Detect which cell encompasses the target text, then output its (x, y) center coordinate. 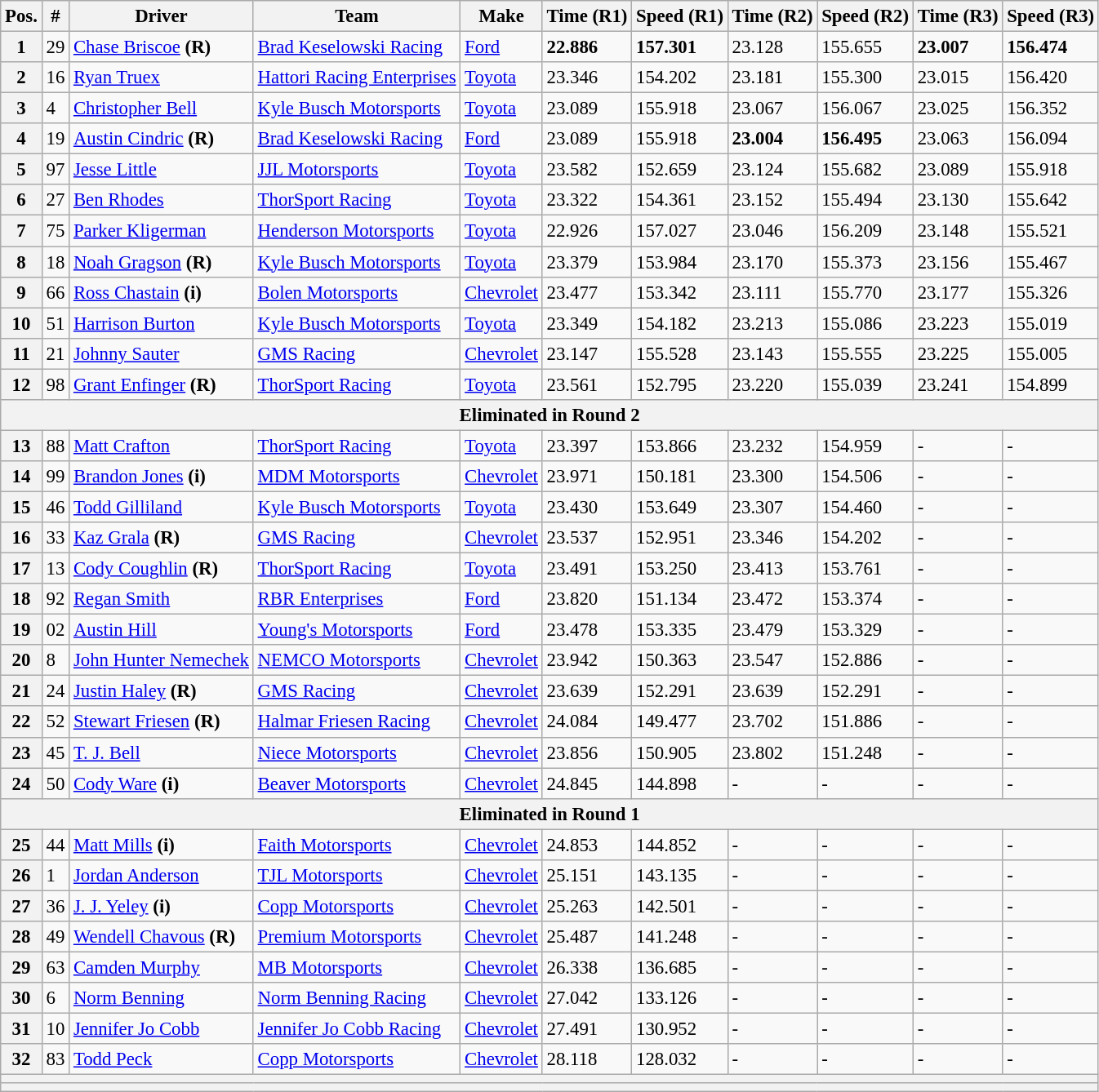
Austin Hill (162, 630)
Noah Gragson (R) (162, 262)
Todd Gilliland (162, 507)
9 (21, 292)
154.506 (865, 477)
149.477 (680, 722)
Jordan Anderson (162, 876)
Driver (162, 16)
152.659 (680, 170)
23.491 (587, 569)
36 (56, 906)
23.479 (772, 630)
23.007 (958, 47)
Norm Benning (162, 998)
44 (56, 845)
23.148 (958, 231)
23.582 (587, 170)
23.063 (958, 139)
30 (21, 998)
23.223 (958, 323)
88 (56, 446)
23.225 (958, 353)
Premium Motorsports (357, 937)
Team (357, 16)
33 (56, 538)
23.971 (587, 477)
# (56, 16)
23.181 (772, 78)
23.472 (772, 599)
152.886 (865, 660)
Make (501, 16)
23.379 (587, 262)
Halmar Friesen Racing (357, 722)
Justin Haley (R) (162, 691)
Matt Mills (i) (162, 845)
27.491 (587, 1029)
2 (21, 78)
155.086 (865, 323)
157.027 (680, 231)
154.959 (865, 446)
23.241 (958, 384)
24.845 (587, 783)
23.547 (772, 660)
133.126 (680, 998)
22.886 (587, 47)
23.561 (587, 384)
Johnny Sauter (162, 353)
83 (56, 1059)
23.232 (772, 446)
66 (56, 292)
23.170 (772, 262)
155.300 (865, 78)
25 (21, 845)
20 (21, 660)
Matt Crafton (162, 446)
Speed (R1) (680, 16)
23.300 (772, 477)
156.352 (1051, 109)
Henderson Motorsports (357, 231)
154.899 (1051, 384)
52 (56, 722)
23.143 (772, 353)
23.307 (772, 507)
Faith Motorsports (357, 845)
Beaver Motorsports (357, 783)
23.349 (587, 323)
150.181 (680, 477)
TJL Motorsports (357, 876)
155.326 (1051, 292)
Speed (R2) (865, 16)
Ross Chastain (i) (162, 292)
23.213 (772, 323)
155.655 (865, 47)
23.537 (587, 538)
Ryan Truex (162, 78)
157.301 (680, 47)
150.363 (680, 660)
97 (56, 170)
23.156 (958, 262)
153.761 (865, 569)
Speed (R3) (1051, 16)
23.220 (772, 384)
23.015 (958, 78)
153.342 (680, 292)
23.111 (772, 292)
22.926 (587, 231)
150.905 (680, 752)
23.147 (587, 353)
Cody Coughlin (R) (162, 569)
23 (21, 752)
11 (21, 353)
155.555 (865, 353)
14 (21, 477)
130.952 (680, 1029)
Harrison Burton (162, 323)
75 (56, 231)
28.118 (587, 1059)
Eliminated in Round 1 (550, 814)
Eliminated in Round 2 (550, 415)
Austin Cindric (R) (162, 139)
23.477 (587, 292)
T. J. Bell (162, 752)
128.032 (680, 1059)
152.951 (680, 538)
Grant Enfinger (R) (162, 384)
153.866 (680, 446)
23.004 (772, 139)
23.124 (772, 170)
153.649 (680, 507)
141.248 (680, 937)
28 (21, 937)
155.467 (1051, 262)
63 (56, 967)
3 (21, 109)
155.039 (865, 384)
MB Motorsports (357, 967)
JJL Motorsports (357, 170)
23.820 (587, 599)
23.856 (587, 752)
23.413 (772, 569)
23.046 (772, 231)
Kaz Grala (R) (162, 538)
Camden Murphy (162, 967)
154.361 (680, 200)
23.942 (587, 660)
51 (56, 323)
Chase Briscoe (R) (162, 47)
23.067 (772, 109)
Jennifer Jo Cobb Racing (357, 1029)
12 (21, 384)
22 (21, 722)
John Hunter Nemechek (162, 660)
Young's Motorsports (357, 630)
156.209 (865, 231)
155.373 (865, 262)
RBR Enterprises (357, 599)
23.128 (772, 47)
99 (56, 477)
136.685 (680, 967)
156.094 (1051, 139)
49 (56, 937)
151.248 (865, 752)
23.130 (958, 200)
32 (21, 1059)
155.770 (865, 292)
98 (56, 384)
23.802 (772, 752)
26 (21, 876)
46 (56, 507)
142.501 (680, 906)
J. J. Yeley (i) (162, 906)
23.025 (958, 109)
25.487 (587, 937)
Parker Kligerman (162, 231)
7 (21, 231)
15 (21, 507)
5 (21, 170)
156.420 (1051, 78)
Regan Smith (162, 599)
Brandon Jones (i) (162, 477)
MDM Motorsports (357, 477)
23.397 (587, 446)
NEMCO Motorsports (357, 660)
155.521 (1051, 231)
154.460 (865, 507)
25.151 (587, 876)
153.329 (865, 630)
Ben Rhodes (162, 200)
155.019 (1051, 323)
17 (21, 569)
Cody Ware (i) (162, 783)
156.067 (865, 109)
143.135 (680, 876)
Time (R3) (958, 16)
155.682 (865, 170)
Stewart Friesen (R) (162, 722)
31 (21, 1029)
24.853 (587, 845)
Time (R2) (772, 16)
156.495 (865, 139)
153.335 (680, 630)
25.263 (587, 906)
153.984 (680, 262)
23.322 (587, 200)
Bolen Motorsports (357, 292)
155.642 (1051, 200)
151.886 (865, 722)
Norm Benning Racing (357, 998)
Christopher Bell (162, 109)
156.474 (1051, 47)
152.795 (680, 384)
23.152 (772, 200)
Time (R1) (587, 16)
154.182 (680, 323)
155.494 (865, 200)
155.528 (680, 353)
Jesse Little (162, 170)
23.478 (587, 630)
45 (56, 752)
144.852 (680, 845)
26.338 (587, 967)
23.430 (587, 507)
Wendell Chavous (R) (162, 937)
155.005 (1051, 353)
Hattori Racing Enterprises (357, 78)
02 (56, 630)
153.374 (865, 599)
151.134 (680, 599)
24.084 (587, 722)
144.898 (680, 783)
Todd Peck (162, 1059)
Niece Motorsports (357, 752)
Jennifer Jo Cobb (162, 1029)
23.702 (772, 722)
27.042 (587, 998)
50 (56, 783)
153.250 (680, 569)
Pos. (21, 16)
23.177 (958, 292)
92 (56, 599)
